Output the [x, y] coordinate of the center of the cell containing the given text.  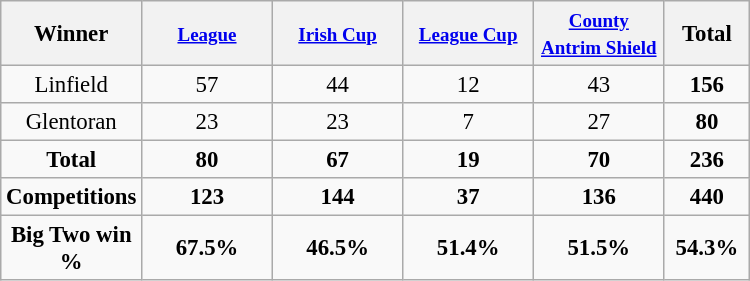
7 [468, 122]
136 [598, 197]
Winner [72, 34]
44 [338, 85]
Competitions [72, 197]
43 [598, 85]
67.5% [208, 248]
Linfield [72, 85]
Big Two win % [72, 248]
27 [598, 122]
County Antrim Shield [598, 34]
37 [468, 197]
51.5% [598, 248]
70 [598, 160]
Glentoran [72, 122]
12 [468, 85]
236 [707, 160]
Irish Cup [338, 34]
19 [468, 160]
51.4% [468, 248]
46.5% [338, 248]
54.3% [707, 248]
156 [707, 85]
League [208, 34]
57 [208, 85]
League Cup [468, 34]
67 [338, 160]
440 [707, 197]
144 [338, 197]
123 [208, 197]
